Determine the [X, Y] coordinate at the center of the cell enclosing the given text.  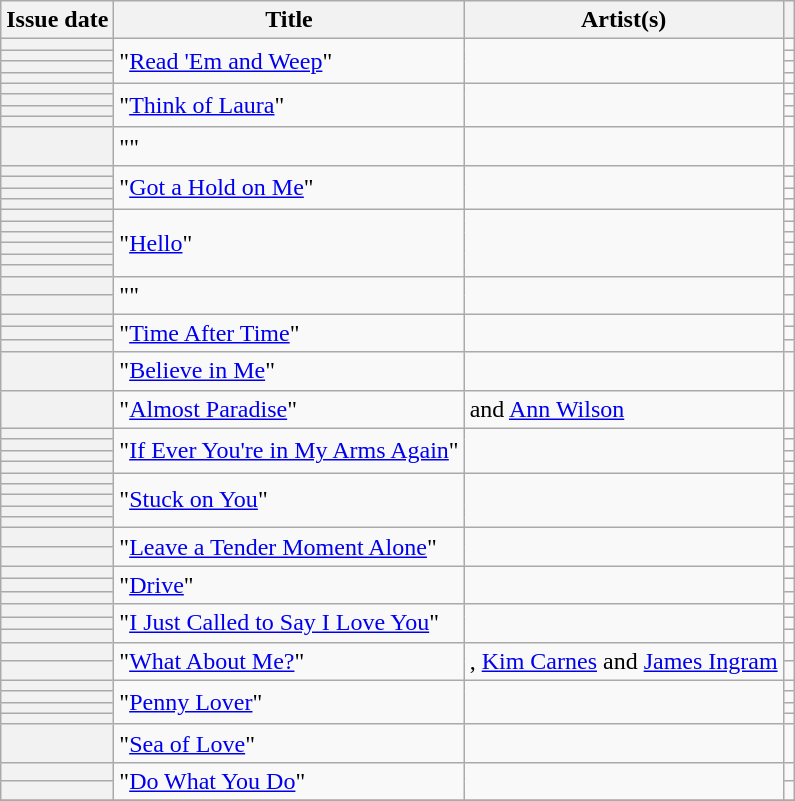
"Time After Time" [289, 333]
"Stuck on You" [289, 500]
"I Just Called to Say I Love You" [289, 623]
Title [289, 20]
and Ann Wilson [624, 409]
"Drive" [289, 585]
"If Ever You're in My Arms Again" [289, 450]
Artist(s) [624, 20]
"Do What You Do" [289, 781]
"Hello" [289, 243]
"Sea of Love" [289, 743]
"Leave a Tender Moment Alone" [289, 547]
"Think of Laura" [289, 105]
"Almost Paradise" [289, 409]
"Read 'Em and Weep" [289, 61]
"Got a Hold on Me" [289, 187]
"Penny Lover" [289, 702]
"What About Me?" [289, 661]
, Kim Carnes and James Ingram [624, 661]
"Believe in Me" [289, 371]
Issue date [58, 20]
